Return the [x, y] coordinate for the center point of the cell that contains the specified text.  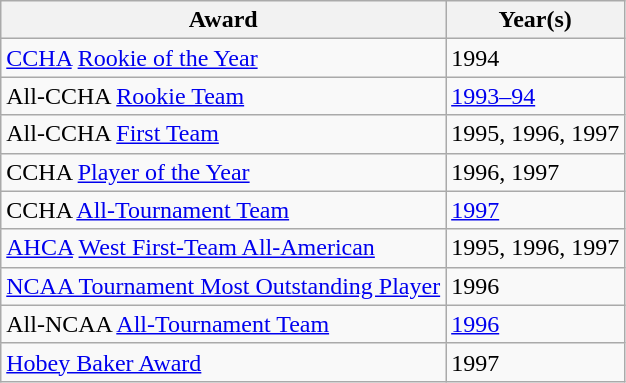
All-NCAA All-Tournament Team [224, 324]
1993–94 [536, 96]
1996, 1997 [536, 172]
All-CCHA Rookie Team [224, 96]
Year(s) [536, 20]
1994 [536, 58]
CCHA Rookie of the Year [224, 58]
All-CCHA First Team [224, 134]
Award [224, 20]
CCHA All-Tournament Team [224, 210]
CCHA Player of the Year [224, 172]
AHCA West First-Team All-American [224, 248]
NCAA Tournament Most Outstanding Player [224, 286]
Hobey Baker Award [224, 362]
